Capture the cell that displays the provided text and extract its (x, y) central coordinate. 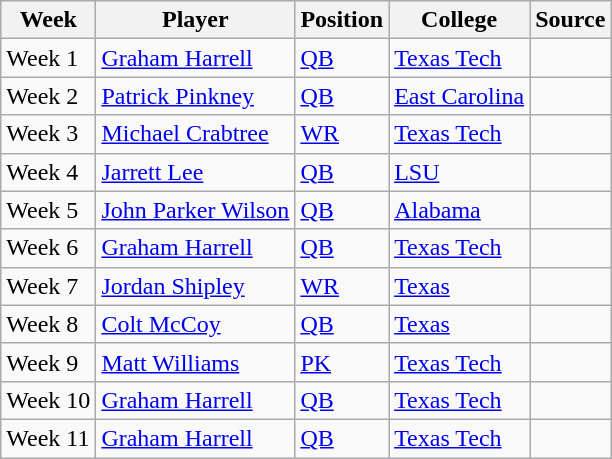
Jarrett Lee (196, 172)
Week 3 (48, 134)
Source (570, 20)
Week 2 (48, 96)
Position (342, 20)
Week 6 (48, 248)
Matt Williams (196, 362)
College (460, 20)
PK (342, 362)
East Carolina (460, 96)
Alabama (460, 210)
Patrick Pinkney (196, 96)
Week 9 (48, 362)
Week (48, 20)
Jordan Shipley (196, 286)
John Parker Wilson (196, 210)
Week 5 (48, 210)
Week 1 (48, 58)
Week 8 (48, 324)
Colt McCoy (196, 324)
Player (196, 20)
Week 11 (48, 438)
Week 7 (48, 286)
LSU (460, 172)
Week 4 (48, 172)
Week 10 (48, 400)
Michael Crabtree (196, 134)
